For the text-containing cell, return its midpoint in (x, y) coordinate format. 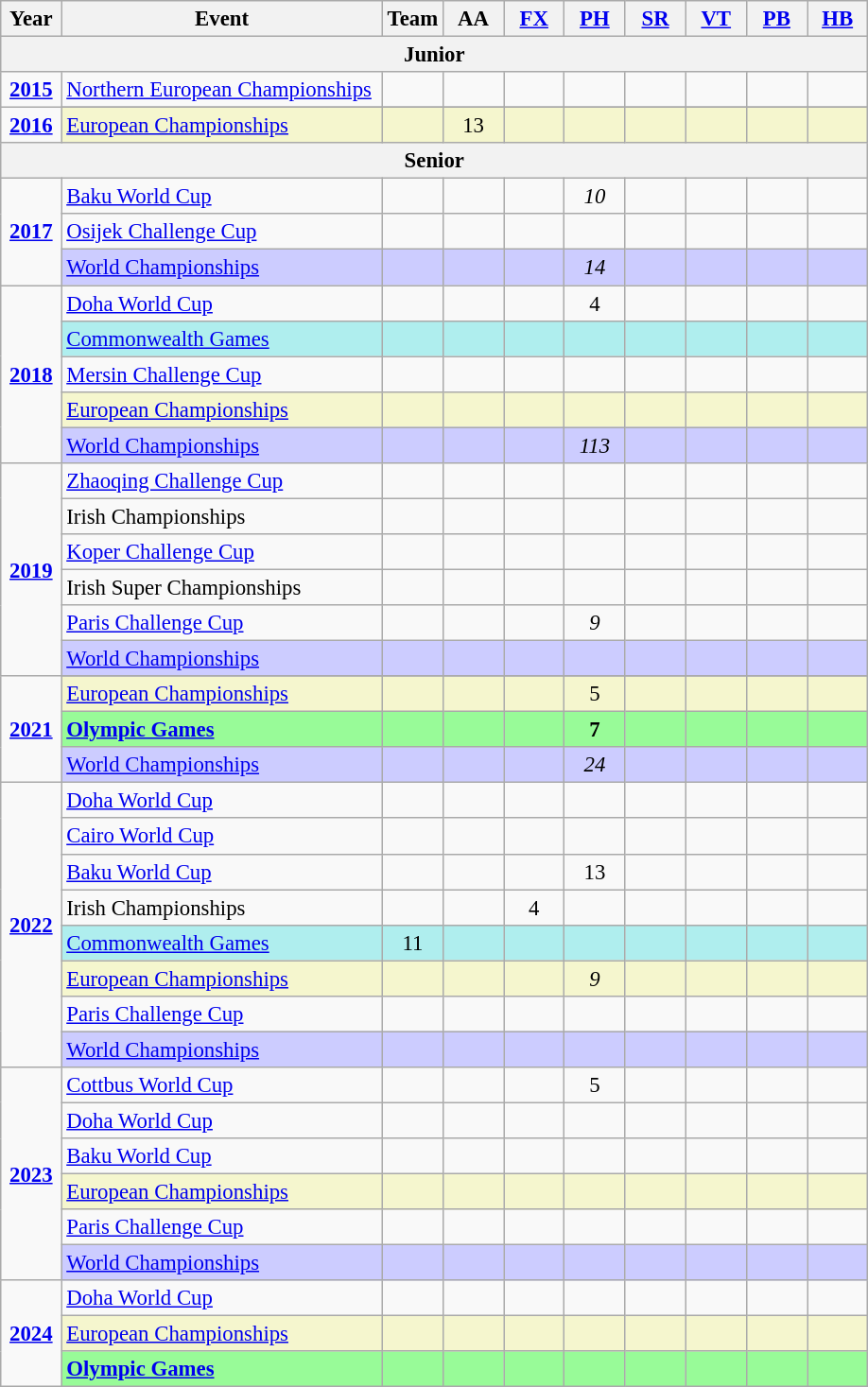
113 (595, 445)
Koper Challenge Cup (221, 552)
2019 (31, 570)
2022 (31, 925)
Olympic Games (221, 730)
Event (221, 19)
Irish Super Championships (221, 587)
Year (31, 19)
2016 (31, 126)
Northern European Championships (221, 90)
14 (595, 268)
Junior (435, 55)
Zhaoqing Challenge Cup (221, 481)
Senior (435, 161)
Cairo World Cup (221, 837)
SR (655, 19)
PH (595, 19)
10 (595, 197)
VT (716, 19)
7 (595, 730)
Team (412, 19)
2021 (31, 730)
2023 (31, 1174)
2017 (31, 233)
11 (412, 943)
2018 (31, 374)
HB (838, 19)
24 (595, 765)
Osijek Challenge Cup (221, 232)
AA (473, 19)
Cottbus World Cup (221, 1085)
FX (534, 19)
PB (776, 19)
2015 (31, 90)
2024 (31, 1333)
Mersin Challenge Cup (221, 374)
